From the cell containing the given text, extract its center point as (x, y) coordinate. 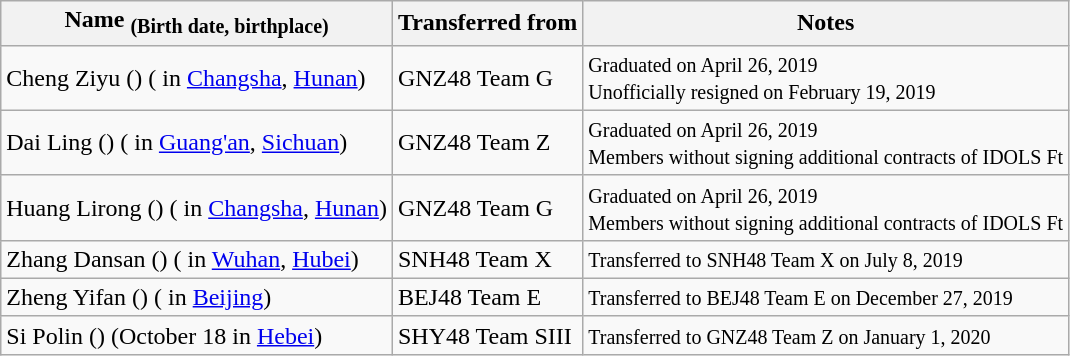
SHY48 Team SIII (487, 335)
Notes (826, 23)
SNH48 Team X (487, 259)
Zhang Dansan () ( in Wuhan, Hubei) (197, 259)
Si Polin () (October 18 in Hebei) (197, 335)
Zheng Yifan () ( in Beijing) (197, 297)
BEJ48 Team E (487, 297)
Name (Birth date, birthplace) (197, 23)
Transferred to SNH48 Team X on July 8, 2019 (826, 259)
GNZ48 Team Z (487, 142)
Cheng Ziyu () ( in Changsha, Hunan) (197, 78)
Transferred from (487, 23)
Transferred to GNZ48 Team Z on January 1, 2020 (826, 335)
Graduated on April 26, 2019Unofficially resigned on February 19, 2019 (826, 78)
Transferred to BEJ48 Team E on December 27, 2019 (826, 297)
Dai Ling () ( in Guang'an, Sichuan) (197, 142)
Huang Lirong () ( in Changsha, Hunan) (197, 208)
